Find where the given text appears and provide that cell's center as [X, Y] coordinate. 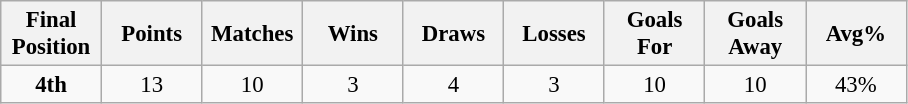
Losses [554, 34]
Points [152, 34]
Draws [454, 34]
13 [152, 85]
Matches [252, 34]
4 [454, 85]
Wins [354, 34]
Final Position [52, 34]
43% [856, 85]
4th [52, 85]
Goals For [654, 34]
Goals Away [756, 34]
Avg% [856, 34]
